Identify which cell holds the provided text, then report its (x, y) central coordinate. 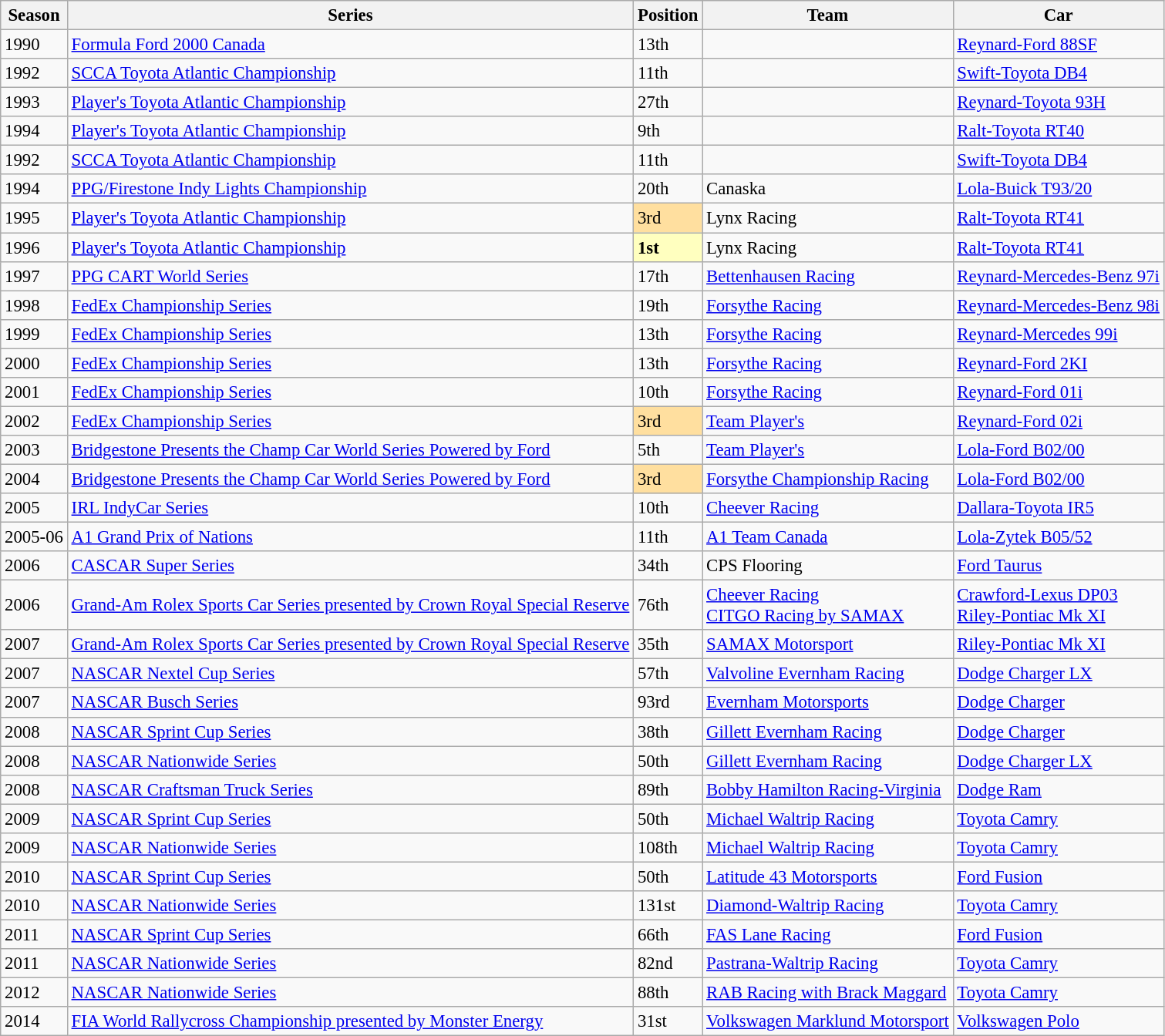
2005-06 (34, 537)
20th (668, 189)
2005 (34, 508)
Lola-Zytek B05/52 (1058, 537)
Reynard-Mercedes-Benz 98i (1058, 305)
A1 Team Canada (828, 537)
1998 (34, 305)
Dallara-Toyota IR5 (1058, 508)
PPG CART World Series (350, 276)
RAB Racing with Brack Maggard (828, 993)
1st (668, 247)
Cheever Racing (828, 508)
57th (668, 674)
9th (668, 131)
Bobby Hamilton Racing-Virginia (828, 789)
Car (1058, 15)
5th (668, 450)
Series (350, 15)
NASCAR Nextel Cup Series (350, 674)
Ralt-Toyota RT40 (1058, 131)
19th (668, 305)
NASCAR Busch Series (350, 703)
Reynard-Ford 88SF (1058, 45)
2004 (34, 479)
IRL IndyCar Series (350, 508)
FAS Lane Racing (828, 934)
Diamond-Waltrip Racing (828, 906)
Ford Taurus (1058, 566)
NASCAR Craftsman Truck Series (350, 789)
Valvoline Evernham Racing (828, 674)
Reynard-Ford 2KI (1058, 363)
38th (668, 732)
Volkswagen Marklund Motorsport (828, 1021)
1999 (34, 334)
1990 (34, 45)
1997 (34, 276)
2012 (34, 993)
Season (34, 15)
A1 Grand Prix of Nations (350, 537)
Lola-Buick T93/20 (1058, 189)
1995 (34, 218)
Forsythe Championship Racing (828, 479)
2001 (34, 392)
SAMAX Motorsport (828, 644)
Riley-Pontiac Mk XI (1058, 644)
Latitude 43 Motorsports (828, 876)
88th (668, 993)
Crawford-Lexus DP03Riley-Pontiac Mk XI (1058, 606)
Volkswagen Polo (1058, 1021)
89th (668, 789)
Formula Ford 2000 Canada (350, 45)
Canaska (828, 189)
2000 (34, 363)
1993 (34, 103)
76th (668, 606)
35th (668, 644)
Position (668, 15)
131st (668, 906)
FIA World Rallycross Championship presented by Monster Energy (350, 1021)
Team (828, 15)
Reynard-Ford 01i (1058, 392)
17th (668, 276)
1996 (34, 247)
CASCAR Super Series (350, 566)
82nd (668, 964)
31st (668, 1021)
Reynard-Toyota 93H (1058, 103)
34th (668, 566)
2003 (34, 450)
Cheever RacingCITGO Racing by SAMAX (828, 606)
2014 (34, 1021)
Evernham Motorsports (828, 703)
108th (668, 848)
93rd (668, 703)
PPG/Firestone Indy Lights Championship (350, 189)
Pastrana-Waltrip Racing (828, 964)
Reynard-Mercedes-Benz 97i (1058, 276)
Bettenhausen Racing (828, 276)
Reynard-Mercedes 99i (1058, 334)
Dodge Ram (1058, 789)
66th (668, 934)
27th (668, 103)
CPS Flooring (828, 566)
Reynard-Ford 02i (1058, 421)
2002 (34, 421)
